Extract the (X, Y) coordinate from the center of the cell holding the provided text.  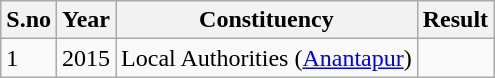
1 (29, 58)
Local Authorities (Anantapur) (267, 58)
Year (86, 20)
Result (455, 20)
2015 (86, 58)
Constituency (267, 20)
S.no (29, 20)
